Return (X, Y) of the center of cell containing provided text 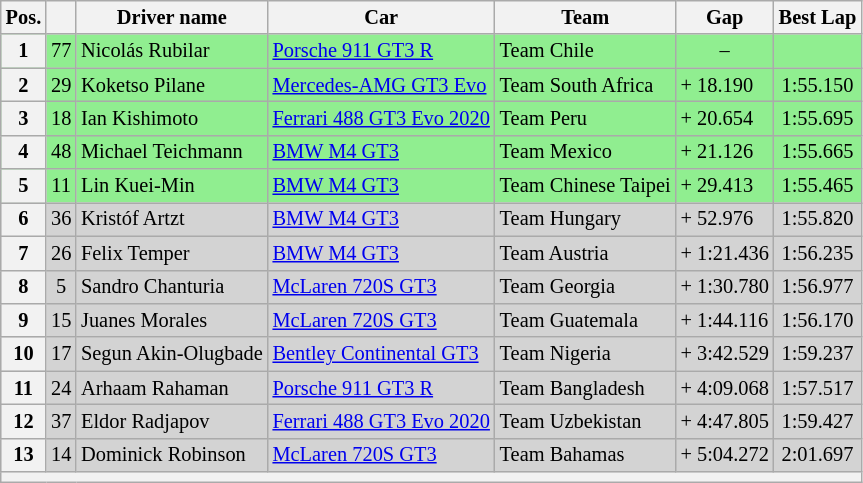
17 (61, 354)
Ian Kishimoto (172, 118)
1:56.235 (818, 253)
1:55.150 (818, 85)
Team Bangladesh (586, 388)
Segun Akin-Olugbade (172, 354)
14 (61, 455)
Team Austria (586, 253)
Team Hungary (586, 219)
13 (24, 455)
1:59.237 (818, 354)
24 (61, 388)
37 (61, 421)
Team Uzbekistan (586, 421)
+ 29.413 (725, 186)
+ 1:44.116 (725, 320)
+ 1:30.780 (725, 287)
Team South Africa (586, 85)
+ 20.654 (725, 118)
7 (24, 253)
3 (24, 118)
Eldor Radjapov (172, 421)
2 (24, 85)
+ 52.976 (725, 219)
+ 18.190 (725, 85)
2:01.697 (818, 455)
18 (61, 118)
Team Nigeria (586, 354)
Kristóf Artzt (172, 219)
Gap (725, 17)
1:55.695 (818, 118)
+ 4:47.805 (725, 421)
1:55.465 (818, 186)
1:56.977 (818, 287)
12 (24, 421)
Team Guatemala (586, 320)
– (725, 51)
Michael Teichmann (172, 152)
1:55.820 (818, 219)
Sandro Chanturia (172, 287)
48 (61, 152)
Team Georgia (586, 287)
1:59.427 (818, 421)
1 (24, 51)
Driver name (172, 17)
Bentley Continental GT3 (382, 354)
+ 4:09.068 (725, 388)
15 (61, 320)
Team (586, 17)
Team Chinese Taipei (586, 186)
1:55.665 (818, 152)
Team Peru (586, 118)
Koketso Pilane (172, 85)
36 (61, 219)
10 (24, 354)
8 (24, 287)
+ 1:21.436 (725, 253)
77 (61, 51)
+ 21.126 (725, 152)
29 (61, 85)
Dominick Robinson (172, 455)
Best Lap (818, 17)
Arhaam Rahaman (172, 388)
Nicolás Rubilar (172, 51)
1:56.170 (818, 320)
Team Chile (586, 51)
Team Mexico (586, 152)
Felix Temper (172, 253)
Juanes Morales (172, 320)
+ 5:04.272 (725, 455)
9 (24, 320)
4 (24, 152)
Lin Kuei-Min (172, 186)
Pos. (24, 17)
+ 3:42.529 (725, 354)
Car (382, 17)
Mercedes-AMG GT3 Evo (382, 85)
Team Bahamas (586, 455)
26 (61, 253)
6 (24, 219)
1:57.517 (818, 388)
